Find where the given text appears and provide that cell's center as (x, y) coordinate. 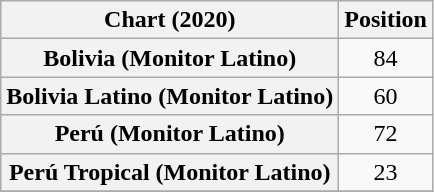
Perú Tropical (Monitor Latino) (170, 172)
72 (386, 134)
Perú (Monitor Latino) (170, 134)
23 (386, 172)
Position (386, 20)
Bolivia Latino (Monitor Latino) (170, 96)
Chart (2020) (170, 20)
84 (386, 58)
Bolivia (Monitor Latino) (170, 58)
60 (386, 96)
